Search for the cell housing the specified text and yield its (X, Y) center coordinate. 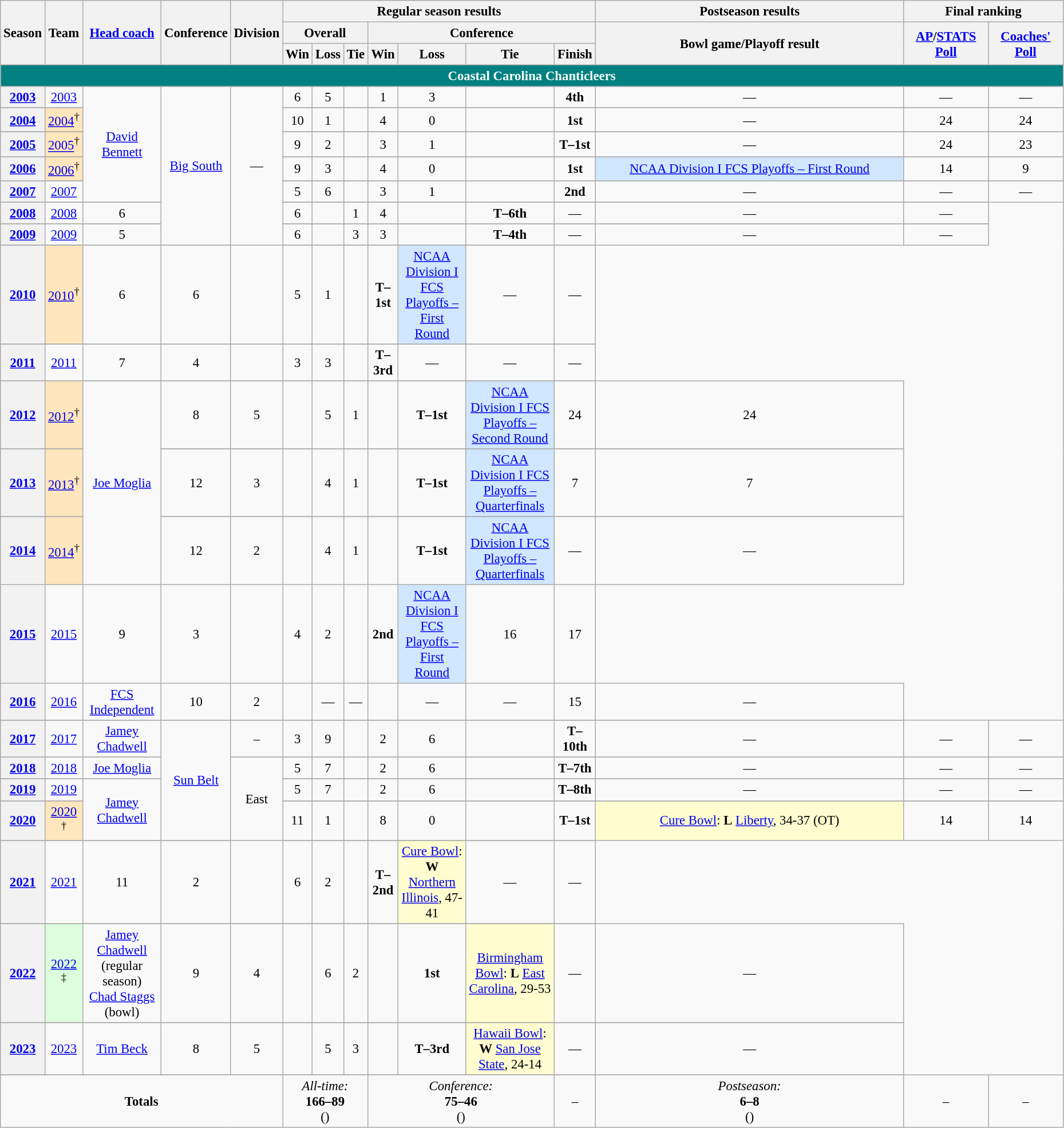
FCS Independent (121, 702)
17 (575, 634)
Season (23, 33)
AP/STATS Poll (946, 44)
Jamey Chadwell (regular season)Chad Staggs (bowl) (121, 973)
Postseason results (749, 11)
Hawaii Bowl: W San Jose State, 24-14 (511, 1049)
2010 (23, 294)
Bowl game/Playoff result (749, 44)
All-time:166–89() (325, 1101)
T–2nd (383, 882)
T–7th (575, 768)
NCAA Division I FCS Playoffs – Second Round (511, 415)
2012† (64, 415)
T–4th (511, 235)
Cure Bowl: W Northern Illinois, 47-41 (432, 882)
4th (575, 97)
Overall (325, 33)
Cure Bowl: L Liberty, 34-37 (OT) (749, 820)
Totals (142, 1101)
Birmingham Bowl: L East Carolina, 29-53 (511, 973)
T–10th (575, 739)
2013† (64, 483)
2013 (23, 483)
15 (575, 702)
2005 (23, 144)
Regular season results (440, 11)
23 (1026, 144)
Division (256, 33)
Team (64, 33)
2022 (23, 973)
Conference:75–46() (461, 1101)
2020 † (64, 820)
2004 (23, 120)
Finish (575, 54)
Final ranking (983, 11)
Postseason:6–8() (749, 1101)
East (256, 799)
2006 (23, 168)
Tim Beck (121, 1049)
16 (511, 634)
Head coach (121, 33)
2012 (23, 415)
Big South (196, 166)
2014† (64, 551)
2010† (64, 294)
Sun Belt (196, 780)
T–6th (511, 213)
Coaches' Poll (1026, 44)
2014 (23, 551)
2005† (64, 144)
2020 (23, 820)
2006† (64, 168)
David Bennett (121, 144)
T–8th (575, 790)
Coastal Carolina Chanticleers (532, 76)
2004† (64, 120)
2022 ‡ (64, 973)
